Detect which cell encompasses the target text, then output its [x, y] center coordinate. 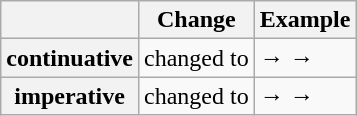
Change [196, 20]
imperative [70, 96]
continuative [70, 58]
Example [305, 20]
